Determine the [X, Y] coordinate at the center of the cell enclosing the given text.  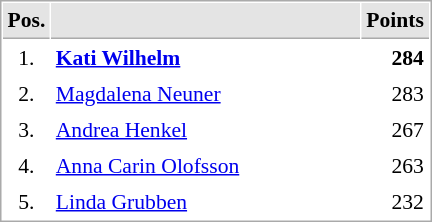
263 [396, 165]
283 [396, 93]
1. [26, 57]
5. [26, 201]
267 [396, 129]
Andrea Henkel [206, 129]
Magdalena Neuner [206, 93]
Pos. [26, 21]
Anna Carin Olofsson [206, 165]
3. [26, 129]
2. [26, 93]
Points [396, 21]
284 [396, 57]
Linda Grubben [206, 201]
Kati Wilhelm [206, 57]
4. [26, 165]
232 [396, 201]
